Provide the [x, y] coordinate of the cell's center where the given text is located.  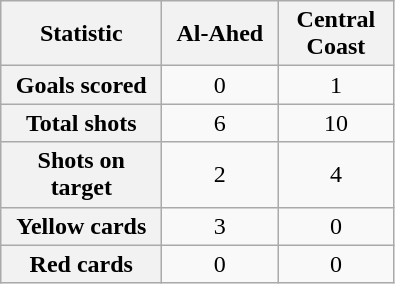
Yellow cards [82, 226]
Central Coast [336, 34]
Shots on target [82, 174]
Al-Ahed [220, 34]
6 [220, 123]
Goals scored [82, 85]
1 [336, 85]
2 [220, 174]
Total shots [82, 123]
Statistic [82, 34]
4 [336, 174]
3 [220, 226]
10 [336, 123]
Red cards [82, 264]
